Scan for the cell matching the given text and deliver its [x, y] coordinate at center. 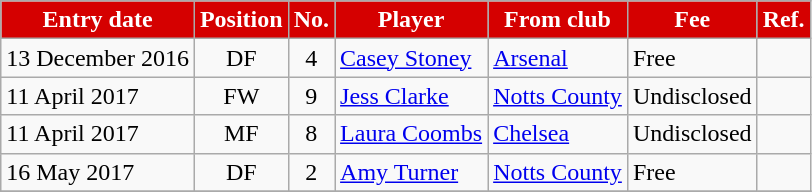
No. [311, 20]
2 [311, 172]
4 [311, 58]
Arsenal [558, 58]
9 [311, 96]
MF [241, 134]
Position [241, 20]
Casey Stoney [412, 58]
Player [412, 20]
Amy Turner [412, 172]
16 May 2017 [98, 172]
8 [311, 134]
Entry date [98, 20]
Ref. [784, 20]
Chelsea [558, 134]
Laura Coombs [412, 134]
From club [558, 20]
Jess Clarke [412, 96]
FW [241, 96]
13 December 2016 [98, 58]
Fee [692, 20]
